From the cell containing the given text, extract its center point as [x, y] coordinate. 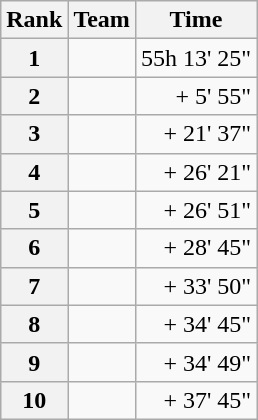
5 [34, 210]
4 [34, 172]
8 [34, 324]
55h 13' 25" [196, 58]
+ 34' 49" [196, 362]
7 [34, 286]
+ 33' 50" [196, 286]
9 [34, 362]
+ 37' 45" [196, 400]
Rank [34, 20]
1 [34, 58]
+ 26' 21" [196, 172]
+ 26' 51" [196, 210]
Team [102, 20]
6 [34, 248]
3 [34, 134]
+ 34' 45" [196, 324]
+ 28' 45" [196, 248]
2 [34, 96]
Time [196, 20]
+ 21' 37" [196, 134]
+ 5' 55" [196, 96]
10 [34, 400]
